Determine the (x, y) coordinate at the center of the cell enclosing the given text.  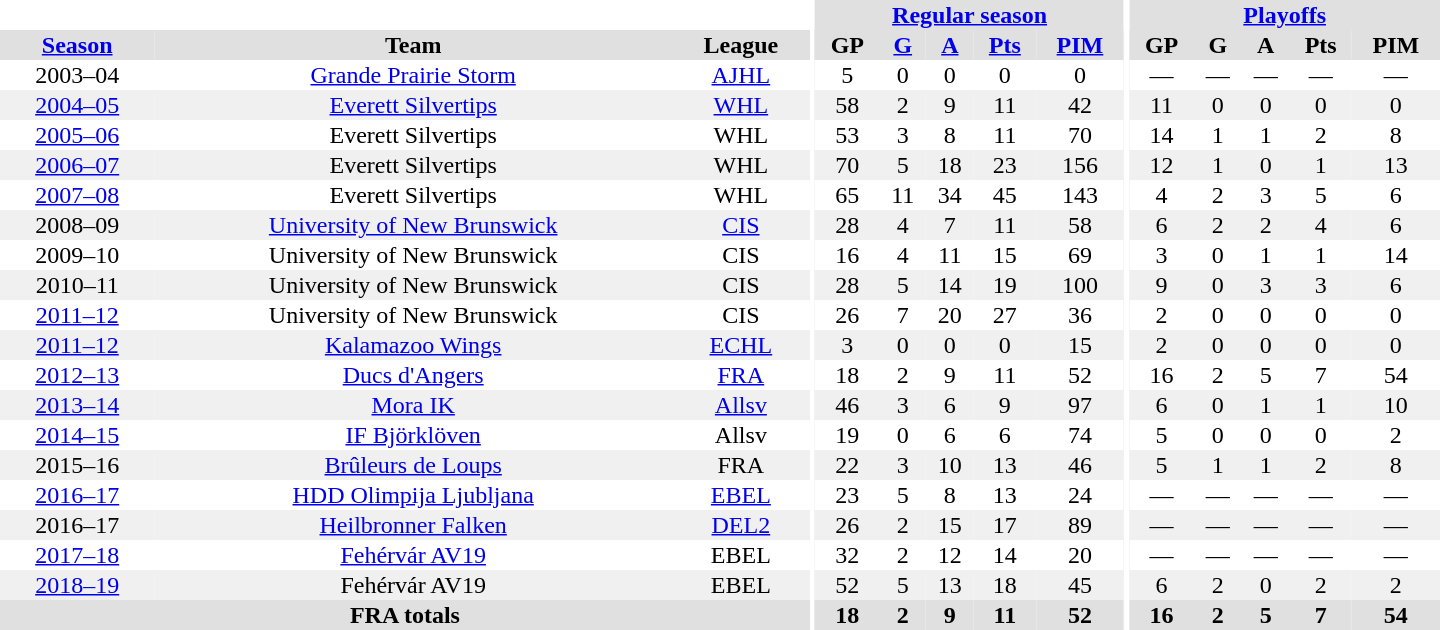
69 (1080, 255)
2009–10 (77, 255)
ECHL (741, 345)
2005–06 (77, 135)
IF Björklöven (413, 435)
27 (1005, 315)
AJHL (741, 75)
2018–19 (77, 585)
2010–11 (77, 285)
2007–08 (77, 195)
Brûleurs de Loups (413, 465)
Team (413, 45)
65 (847, 195)
Playoffs (1284, 15)
89 (1080, 525)
34 (950, 195)
2012–13 (77, 375)
100 (1080, 285)
53 (847, 135)
74 (1080, 435)
17 (1005, 525)
24 (1080, 495)
2004–05 (77, 105)
2008–09 (77, 225)
2015–16 (77, 465)
22 (847, 465)
Mora IK (413, 405)
2013–14 (77, 405)
36 (1080, 315)
Grande Prairie Storm (413, 75)
97 (1080, 405)
Regular season (970, 15)
Kalamazoo Wings (413, 345)
42 (1080, 105)
2003–04 (77, 75)
2014–15 (77, 435)
Season (77, 45)
2017–18 (77, 555)
Heilbronner Falken (413, 525)
FRA totals (405, 615)
DEL2 (741, 525)
HDD Olimpija Ljubljana (413, 495)
32 (847, 555)
2006–07 (77, 165)
143 (1080, 195)
156 (1080, 165)
Ducs d'Angers (413, 375)
League (741, 45)
